For the text-containing cell, return its midpoint in [x, y] coordinate format. 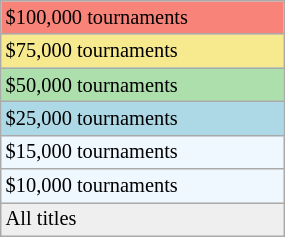
$75,000 tournaments [142, 51]
$10,000 tournaments [142, 186]
$50,000 tournaments [142, 85]
$15,000 tournaments [142, 152]
$100,000 tournaments [142, 17]
All titles [142, 219]
$25,000 tournaments [142, 118]
